Detect which cell encompasses the target text, then output its [X, Y] center coordinate. 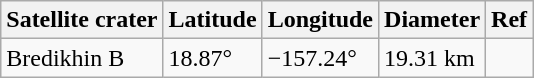
Longitude [320, 20]
Bredikhin B [82, 58]
Satellite crater [82, 20]
−157.24° [320, 58]
18.87° [212, 58]
Latitude [212, 20]
Ref [510, 20]
Diameter [432, 20]
19.31 km [432, 58]
